Locate the cell with the specified text and output its (X, Y) center coordinate. 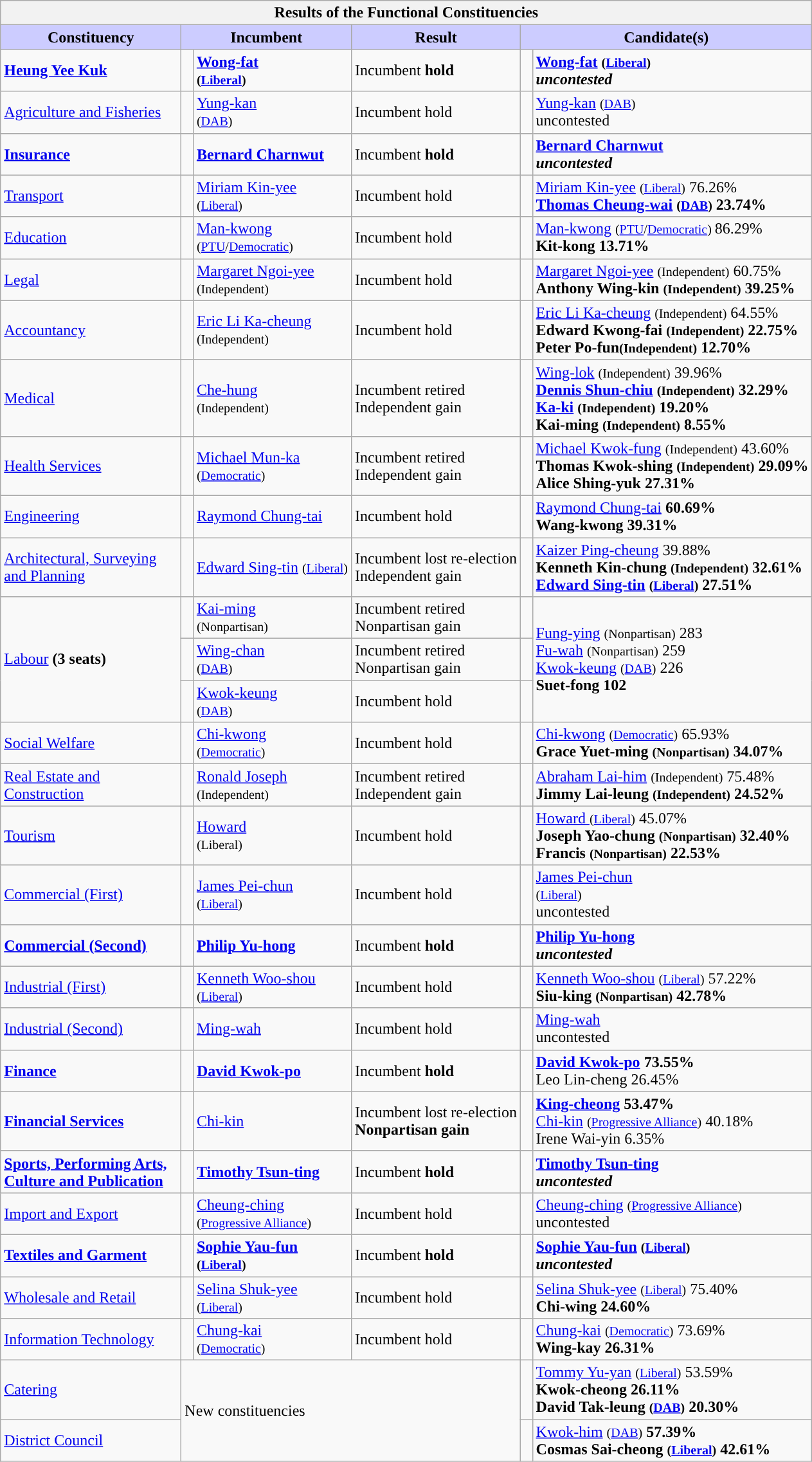
Selina Shuk-yee(Liberal) (272, 1297)
Chi-kin (272, 1121)
District Council (91, 1441)
Ming-wahuncontested (672, 1029)
Abraham Lai-him (Independent) 75.48% Jimmy Lai-leung (Independent) 24.52% (672, 785)
Ronald Joseph (Independent) (272, 785)
Miriam Kin-yee (Liberal) 76.26%Thomas Cheung-wai (DAB) 23.74% (672, 196)
Heung Yee Kuk (91, 71)
Transport (91, 196)
Wing-chan (DAB) (272, 660)
Kaizer Ping-cheung 39.88%Kenneth Kin-chung (Independent) 32.61%Edward Sing-tin (Liberal) 27.51% (672, 567)
Engineering (91, 516)
Agriculture and Fisheries (91, 112)
Cheung-ching (Progressive Alliance)uncontested (672, 1213)
Raymond Chung-tai (272, 516)
Philip Yu-hong (272, 946)
King-cheong 53.47% Chi-kin (Progressive Alliance) 40.18% Irene Wai-yin 6.35% (672, 1121)
Wing-lok (Independent) 39.96% Dennis Shun-chiu (Independent) 32.29% Ka-ki (Independent) 19.20% Kai-ming (Independent) 8.55% (672, 397)
Wong-fat (Liberal)uncontested (672, 71)
Raymond Chung-tai 60.69% Wang-kwong 39.31% (672, 516)
Howard (Liberal) (272, 836)
Candidate(s) (666, 37)
Result (436, 37)
Kwok-him (DAB) 57.39%Cosmas Sai-cheong (Liberal) 42.61% (672, 1441)
Labour (3 seats) (91, 660)
Bernard Charnwut (272, 154)
Howard (Liberal) 45.07% Joseph Yao-chung (Nonpartisan) 32.40%Francis (Nonpartisan) 22.53% (672, 836)
Selina Shuk-yee (Liberal) 75.40% Chi-wing 24.60% (672, 1297)
Results of the Functional Constituencies (406, 13)
Import and Export (91, 1213)
Incumbent lost re-electionIndependent gain (436, 567)
Michael Kwok-fung (Independent) 43.60% Thomas Kwok-shing (Independent) 29.09% Alice Shing-yuk 27.31% (672, 466)
Cheung-ching(Progressive Alliance) (272, 1213)
Incumbent lost re-electionNonpartisan gain (436, 1121)
Education (91, 238)
Che-hung(Independent) (272, 397)
Legal (91, 279)
Kenneth Woo-shou (Liberal) 57.22% Siu-king (Nonpartisan) 42.78% (672, 987)
Timothy Tsun-tinguncontested (672, 1172)
Philip Yu-hong uncontested (672, 946)
Man-kwong (PTU/Democratic) 86.29% Kit-kong 13.71% (672, 238)
Information Technology (91, 1339)
Industrial (Second) (91, 1029)
Real Estate and Construction (91, 785)
Yung-kan (DAB)uncontested (672, 112)
Kwok-keung (DAB) (272, 701)
Ming-wah (272, 1029)
Commercial (First) (91, 895)
Margaret Ngoi-yee (Independent) 60.75% Anthony Wing-kin (Independent) 39.25% (672, 279)
Man-kwong(PTU/Democratic) (272, 238)
Incumbent (266, 37)
Sophie Yau-fun (Liberal) uncontested (672, 1256)
Edward Sing-tin (Liberal) (272, 567)
New constituencies (351, 1411)
Architectural, Surveying and Planning (91, 567)
Kenneth Woo-shou(Liberal) (272, 987)
Constituency (91, 37)
Yung-kan(DAB) (272, 112)
Timothy Tsun-ting (272, 1172)
David Kwok-po 73.55% Leo Lin-cheng 26.45% (672, 1070)
James Pei-chun(Liberal) (272, 895)
Insurance (91, 154)
Social Welfare (91, 744)
Chi-kwong (Democratic) 65.93% Grace Yuet-ming (Nonpartisan) 34.07% (672, 744)
Sports, Performing Arts, Culture and Publication (91, 1172)
Wong-fat(Liberal) (272, 71)
Chi-kwong(Democratic) (272, 744)
Financial Services (91, 1121)
Industrial (First) (91, 987)
Medical (91, 397)
Michael Mun-ka(Democratic) (272, 466)
Catering (91, 1390)
Miriam Kin-yee(Liberal) (272, 196)
James Pei-chun(Liberal)uncontested (672, 895)
Margaret Ngoi-yee(Independent) (272, 279)
Fung-ying (Nonpartisan) 283 Fu-wah (Nonpartisan) 259 Kwok-keung (DAB) 226 Suet-fong 102 (672, 660)
Wholesale and Retail (91, 1297)
Tommy Yu-yan (Liberal) 53.59% Kwok-cheong 26.11% David Tak-leung (DAB) 20.30% (672, 1390)
Tourism (91, 836)
Chung-kai (Democratic) 73.69% Wing-kay 26.31% (672, 1339)
Eric Li Ka-cheung(Independent) (272, 330)
Kai-ming(Nonpartisan) (272, 617)
Sophie Yau-fun(Liberal) (272, 1256)
Eric Li Ka-cheung (Independent) 64.55%Edward Kwong-fai (Independent) 22.75%Peter Po-fun(Independent) 12.70% (672, 330)
Health Services (91, 466)
Commercial (Second) (91, 946)
Accountancy (91, 330)
Textiles and Garment (91, 1256)
Chung-kai (Democratic) (272, 1339)
David Kwok-po (272, 1070)
Bernard Charnwut uncontested (672, 154)
Finance (91, 1070)
